From the cell containing the given text, extract its center point as [x, y] coordinate. 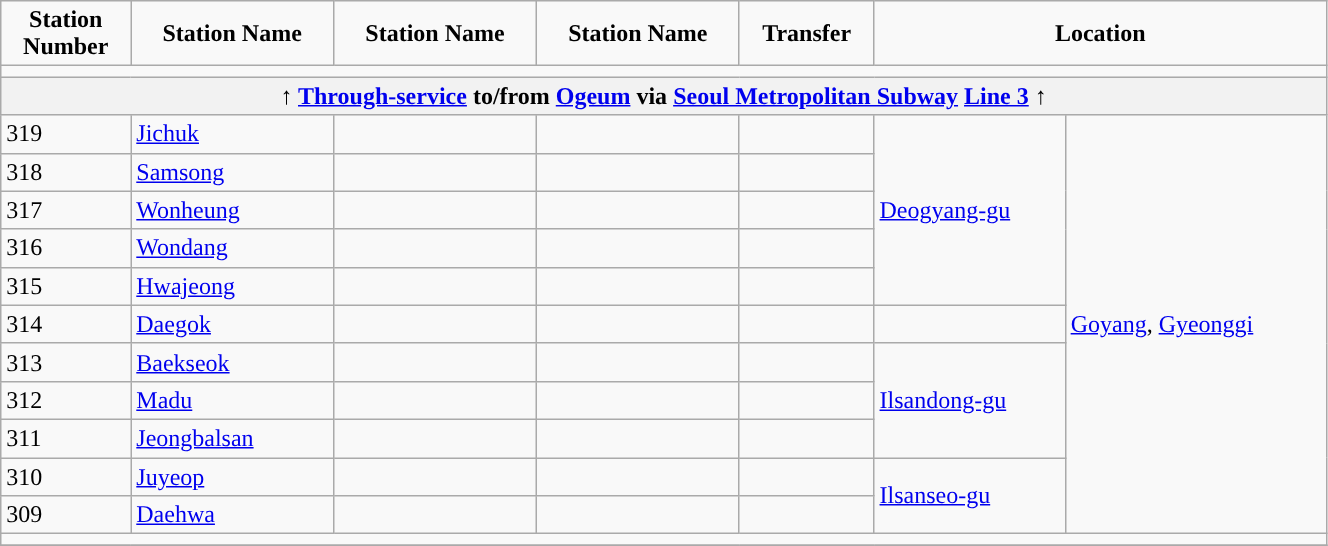
312 [66, 400]
311 [66, 438]
Goyang, Gyeonggi [1196, 324]
313 [66, 362]
StationNumber [66, 34]
Wonheung [232, 210]
Deogyang-gu [970, 210]
Wondang [232, 248]
Ilsandong-gu [970, 400]
Daegok [232, 324]
Juyeop [232, 477]
Hwajeong [232, 286]
Madu [232, 400]
Ilsanseo-gu [970, 496]
Transfer [806, 34]
Jichuk [232, 134]
310 [66, 477]
Samsong [232, 172]
Baekseok [232, 362]
315 [66, 286]
Daehwa [232, 515]
317 [66, 210]
Location [1100, 34]
316 [66, 248]
318 [66, 172]
Jeongbalsan [232, 438]
319 [66, 134]
309 [66, 515]
↑ Through-service to/from Ogeum via Seoul Metropolitan Subway Line 3 ↑ [664, 96]
314 [66, 324]
